Output the (X, Y) coordinate of the center of the cell containing the given text.  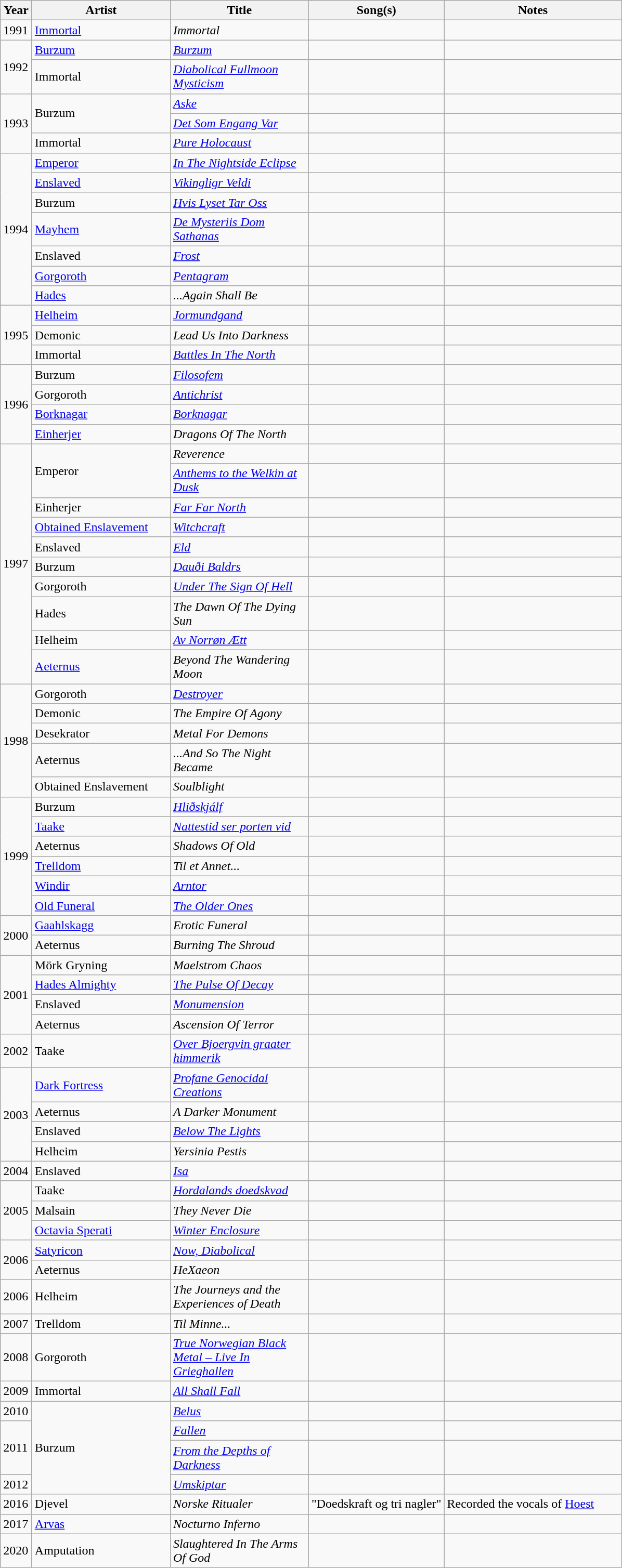
Arvas (101, 1524)
Octavia Sperati (101, 1230)
Lead Us Into Darkness (239, 335)
Malsain (101, 1210)
Pentagram (239, 276)
Antichrist (239, 394)
Over Bjoergvin graater himmerik (239, 1051)
Djevel (101, 1504)
Mayhem (101, 229)
Below The Lights (239, 1131)
Song(s) (377, 10)
Beyond The Wandering Moon (239, 667)
They Never Die (239, 1210)
2010 (17, 1411)
Erotic Funeral (239, 925)
2009 (17, 1391)
The Older Ones (239, 905)
Isa (239, 1171)
Reverence (239, 454)
2003 (17, 1114)
Monumension (239, 1005)
Satyricon (101, 1250)
2016 (17, 1504)
Nocturno Inferno (239, 1524)
1992 (17, 67)
Gaahlskagg (101, 925)
Aske (239, 103)
Norske Ritualer (239, 1504)
1996 (17, 404)
Belus (239, 1411)
Arntor (239, 886)
Under The Sign Of Hell (239, 586)
2017 (17, 1524)
Filosofem (239, 375)
1999 (17, 856)
Recorded the vocals of Hoest (533, 1504)
Windir (101, 886)
2011 (17, 1448)
Hades Almighty (101, 985)
Pure Holocaust (239, 143)
Profane Genocidal Creations (239, 1085)
Dauði Baldrs (239, 566)
Av Norrøn Ætt (239, 640)
Anthems to the Welkin at Dusk (239, 480)
2002 (17, 1051)
Title (239, 10)
Dark Fortress (101, 1085)
Fallen (239, 1431)
De Mysteriis Dom Sathanas (239, 229)
The Dawn Of The Dying Sun (239, 613)
2007 (17, 1324)
2020 (17, 1551)
Diabolical Fullmoon Mysticism (239, 77)
2004 (17, 1171)
1997 (17, 564)
Jormundgand (239, 315)
Hliðskjálf (239, 807)
Burning The Shroud (239, 945)
2005 (17, 1210)
From the Depths of Darkness (239, 1457)
Slaughtered In The Arms Of God (239, 1551)
1993 (17, 123)
Amputation (101, 1551)
True Norwegian Black Metal – Live In Grieghallen (239, 1358)
Maelstrom Chaos (239, 965)
The Pulse Of Decay (239, 985)
Hordalands doedskvad (239, 1191)
1995 (17, 335)
2008 (17, 1358)
...And So The Night Became (239, 760)
Til Minne... (239, 1324)
Destroyer (239, 694)
Dragons Of The North (239, 434)
Vikingligr Veldi (239, 182)
Frost (239, 256)
Year (17, 10)
Shadows Of Old (239, 846)
The Journeys and the Experiences of Death (239, 1296)
HeXaeon (239, 1270)
A Darker Monument (239, 1112)
Soulblight (239, 787)
The Empire Of Agony (239, 714)
1998 (17, 740)
Desekrator (101, 733)
Til et Annet... (239, 866)
2001 (17, 995)
Metal For Demons (239, 733)
1991 (17, 30)
Now, Diabolical (239, 1250)
Eld (239, 547)
Far Far North (239, 507)
Artist (101, 10)
Ascension Of Terror (239, 1024)
Witchcraft (239, 527)
In The Nightside Eclipse (239, 163)
2012 (17, 1484)
Det Som Engang Var (239, 123)
Hvis Lyset Tar Oss (239, 202)
Mörk Gryning (101, 965)
Battles In The North (239, 355)
All Shall Fall (239, 1391)
Old Funeral (101, 905)
"Doedskraft og tri nagler" (377, 1504)
2000 (17, 935)
Nattestid ser porten vid (239, 826)
Umskiptar (239, 1484)
...Again Shall Be (239, 296)
Yersinia Pestis (239, 1151)
Winter Enclosure (239, 1230)
Notes (533, 10)
1994 (17, 229)
